For the text-containing cell, return its midpoint in [x, y] coordinate format. 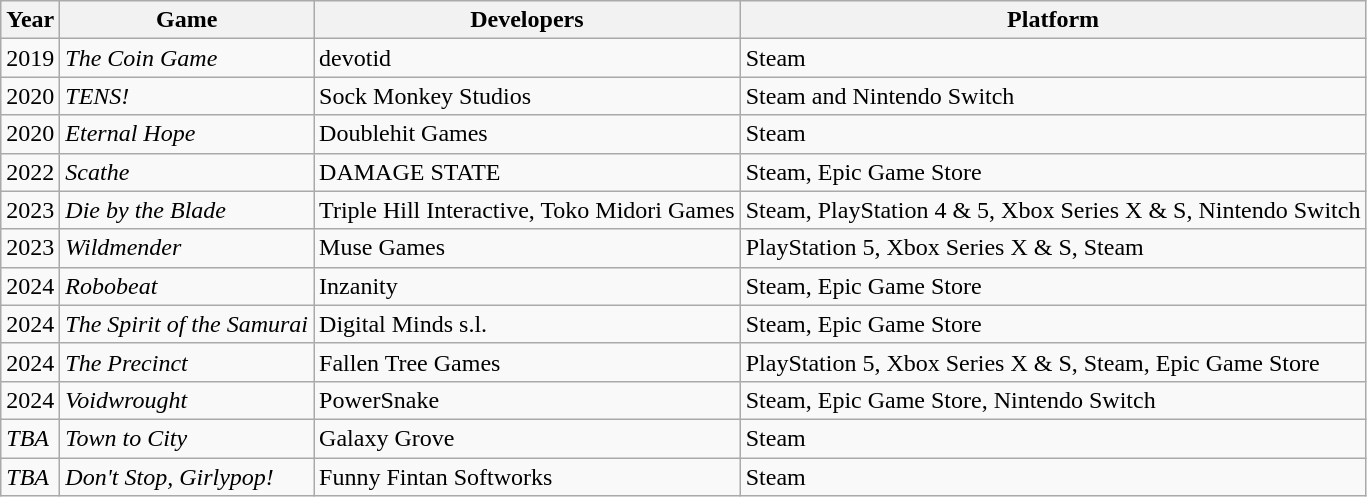
Game [187, 20]
PlayStation 5, Xbox Series X & S, Steam [1053, 248]
Developers [528, 20]
Voidwrought [187, 400]
Don't Stop, Girlypop! [187, 477]
The Coin Game [187, 58]
The Spirit of the Samurai [187, 324]
Scathe [187, 172]
2022 [30, 172]
The Precinct [187, 362]
2019 [30, 58]
Town to City [187, 438]
Sock Monkey Studios [528, 96]
TENS! [187, 96]
Inzanity [528, 286]
Muse Games [528, 248]
Galaxy Grove [528, 438]
Doublehit Games [528, 134]
DAMAGE STATE [528, 172]
Year [30, 20]
Steam, Epic Game Store, Nintendo Switch [1053, 400]
devotid [528, 58]
Eternal Hope [187, 134]
Steam, PlayStation 4 & 5, Xbox Series X & S, Nintendo Switch [1053, 210]
Funny Fintan Softworks [528, 477]
Digital Minds s.l. [528, 324]
Fallen Tree Games [528, 362]
Steam and Nintendo Switch [1053, 96]
Triple Hill Interactive, Toko Midori Games [528, 210]
PlayStation 5, Xbox Series X & S, Steam, Epic Game Store [1053, 362]
Robobeat [187, 286]
PowerSnake [528, 400]
Wildmender [187, 248]
Die by the Blade [187, 210]
Platform [1053, 20]
